Search for the cell housing the specified text and yield its (x, y) center coordinate. 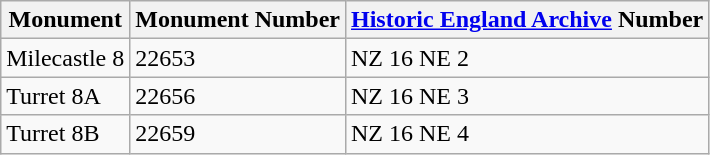
Milecastle 8 (66, 58)
Historic England Archive Number (526, 20)
Turret 8B (66, 134)
22653 (238, 58)
NZ 16 NE 4 (526, 134)
22659 (238, 134)
Monument Number (238, 20)
NZ 16 NE 3 (526, 96)
Monument (66, 20)
Turret 8A (66, 96)
22656 (238, 96)
NZ 16 NE 2 (526, 58)
